Identify which cell holds the provided text, then report its (x, y) central coordinate. 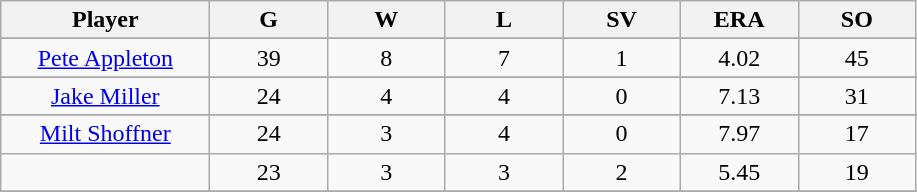
1 (622, 58)
L (504, 20)
SV (622, 20)
Jake Miller (106, 96)
31 (857, 96)
G (269, 20)
23 (269, 172)
7.13 (739, 96)
19 (857, 172)
5.45 (739, 172)
ERA (739, 20)
17 (857, 134)
2 (622, 172)
Pete Appleton (106, 58)
8 (386, 58)
Player (106, 20)
45 (857, 58)
SO (857, 20)
Milt Shoffner (106, 134)
4.02 (739, 58)
W (386, 20)
7.97 (739, 134)
39 (269, 58)
7 (504, 58)
